Output the (x, y) coordinate of the center of the cell containing the given text.  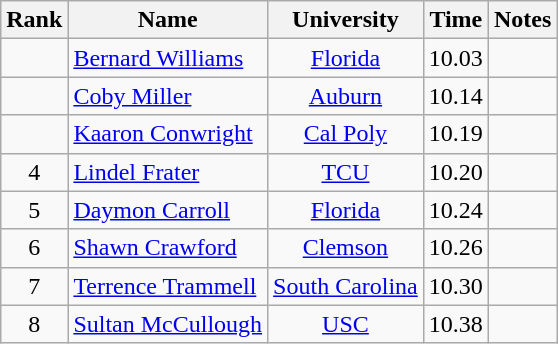
Bernard Williams (168, 58)
Sultan McCullough (168, 324)
Terrence Trammell (168, 286)
Time (456, 20)
4 (34, 172)
South Carolina (346, 286)
10.26 (456, 248)
USC (346, 324)
Coby Miller (168, 96)
10.03 (456, 58)
7 (34, 286)
10.24 (456, 210)
6 (34, 248)
10.14 (456, 96)
10.19 (456, 134)
Cal Poly (346, 134)
10.20 (456, 172)
8 (34, 324)
Shawn Crawford (168, 248)
Name (168, 20)
Rank (34, 20)
Notes (522, 20)
10.38 (456, 324)
University (346, 20)
5 (34, 210)
Lindel Frater (168, 172)
Daymon Carroll (168, 210)
Auburn (346, 96)
10.30 (456, 286)
TCU (346, 172)
Kaaron Conwright (168, 134)
Clemson (346, 248)
